Pinpoint the cell where the given text exists, returning its [X, Y] midpoint coordinate. 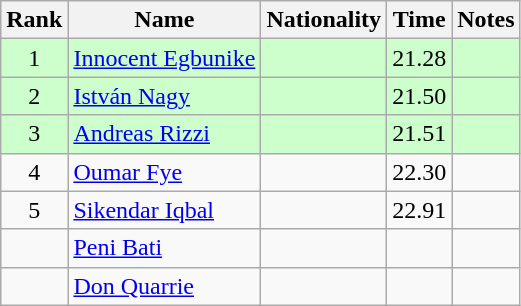
5 [34, 210]
Sikendar Iqbal [164, 210]
István Nagy [164, 96]
3 [34, 134]
Time [420, 20]
1 [34, 58]
Oumar Fye [164, 172]
Rank [34, 20]
21.51 [420, 134]
2 [34, 96]
Peni Bati [164, 248]
4 [34, 172]
22.30 [420, 172]
21.50 [420, 96]
22.91 [420, 210]
21.28 [420, 58]
Andreas Rizzi [164, 134]
Innocent Egbunike [164, 58]
Nationality [324, 20]
Don Quarrie [164, 286]
Notes [486, 20]
Name [164, 20]
